Pinpoint the cell where the given text exists, returning its [X, Y] midpoint coordinate. 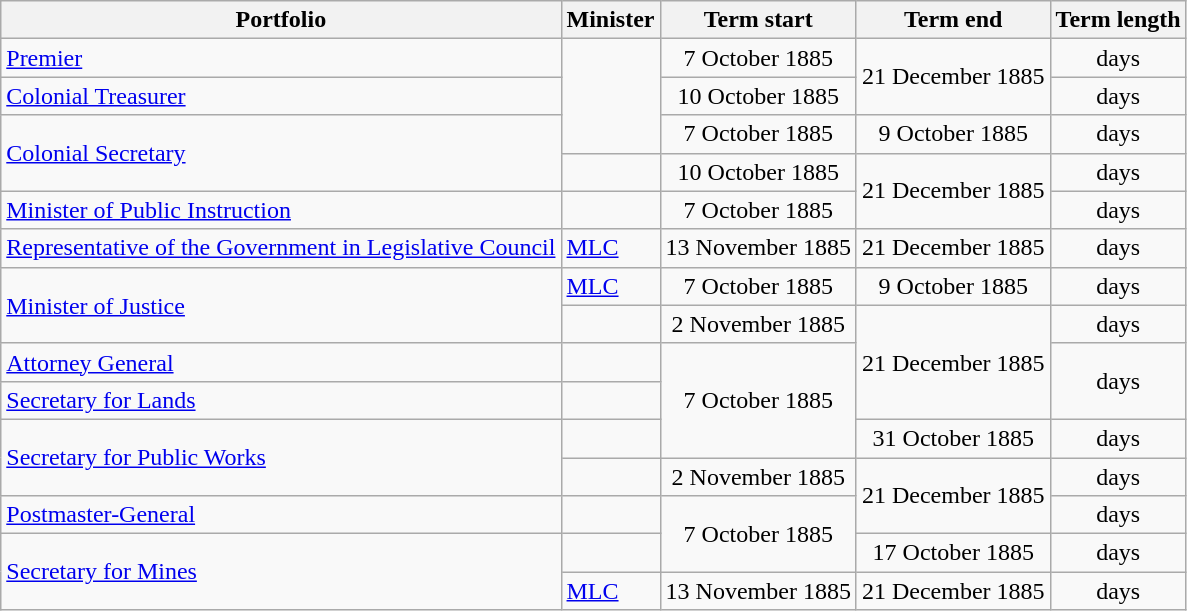
Term length [1118, 20]
Postmaster-General [281, 515]
Secretary for Lands [281, 400]
Minister [610, 20]
Term end [953, 20]
Secretary for Public Works [281, 457]
Colonial Secretary [281, 153]
31 October 1885 [953, 438]
Secretary for Mines [281, 572]
Colonial Treasurer [281, 96]
Portfolio [281, 20]
Minister of Justice [281, 305]
17 October 1885 [953, 553]
Minister of Public Instruction [281, 210]
Premier [281, 58]
Term start [758, 20]
Representative of the Government in Legislative Council [281, 248]
Attorney General [281, 362]
